Search for the cell housing the specified text and yield its (x, y) center coordinate. 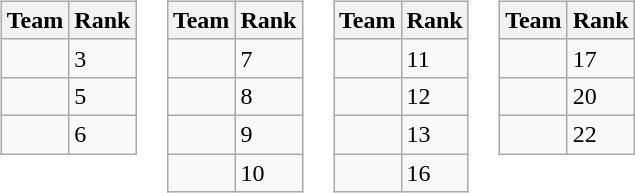
7 (268, 58)
22 (600, 134)
17 (600, 58)
13 (434, 134)
5 (102, 96)
6 (102, 134)
12 (434, 96)
11 (434, 58)
3 (102, 58)
20 (600, 96)
10 (268, 173)
8 (268, 96)
9 (268, 134)
16 (434, 173)
